Search for the cell housing the specified text and yield its (x, y) center coordinate. 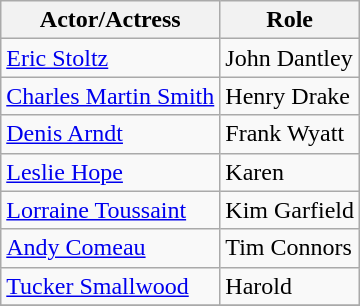
John Dantley (290, 58)
Harold (290, 286)
Henry Drake (290, 96)
Frank Wyatt (290, 134)
Andy Comeau (110, 248)
Role (290, 20)
Tim Connors (290, 248)
Tucker Smallwood (110, 286)
Actor/Actress (110, 20)
Denis Arndt (110, 134)
Eric Stoltz (110, 58)
Karen (290, 172)
Lorraine Toussaint (110, 210)
Kim Garfield (290, 210)
Leslie Hope (110, 172)
Charles Martin Smith (110, 96)
